Identify which cell holds the provided text, then report its [x, y] central coordinate. 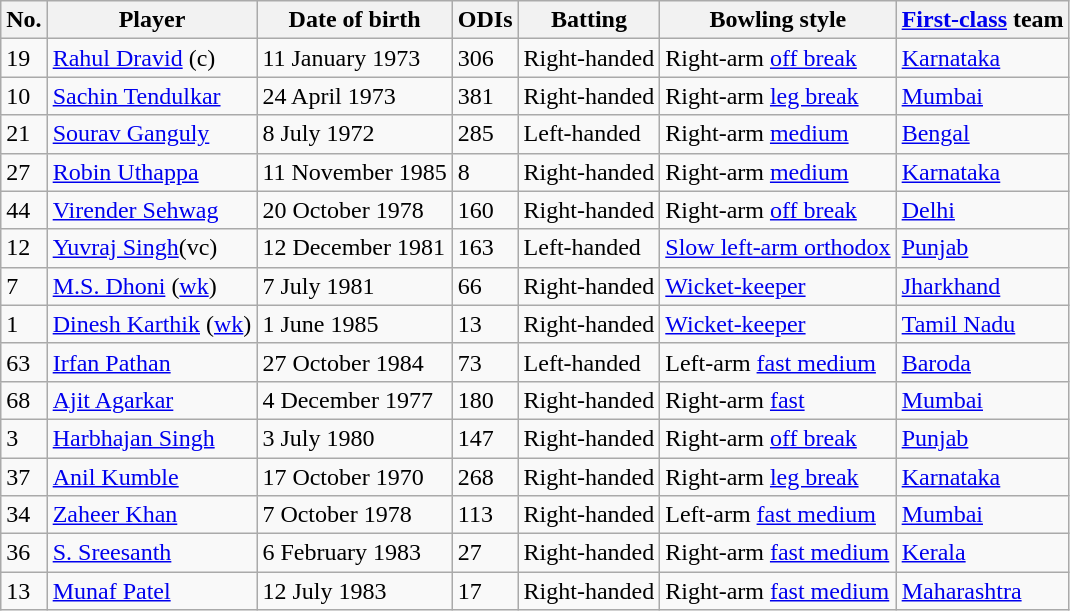
113 [485, 515]
66 [485, 286]
11 January 1973 [354, 58]
First-class team [982, 20]
8 July 1972 [354, 134]
Tamil Nadu [982, 324]
163 [485, 248]
160 [485, 210]
Maharashtra [982, 591]
268 [485, 477]
10 [24, 96]
Batting [589, 20]
Dinesh Karthik (wk) [152, 324]
Rahul Dravid (c) [152, 58]
Robin Uthappa [152, 172]
Baroda [982, 362]
ODIs [485, 20]
Irfan Pathan [152, 362]
Date of birth [354, 20]
3 July 1980 [354, 438]
21 [24, 134]
7 July 1981 [354, 286]
285 [485, 134]
Munaf Patel [152, 591]
63 [24, 362]
7 October 1978 [354, 515]
Harbhajan Singh [152, 438]
6 February 1983 [354, 553]
Jharkhand [982, 286]
44 [24, 210]
S. Sreesanth [152, 553]
17 October 1970 [354, 477]
306 [485, 58]
Bengal [982, 134]
Player [152, 20]
Bowling style [778, 20]
17 [485, 591]
4 December 1977 [354, 400]
12 [24, 248]
37 [24, 477]
68 [24, 400]
34 [24, 515]
Yuvraj Singh(vc) [152, 248]
Right-arm fast [778, 400]
147 [485, 438]
73 [485, 362]
No. [24, 20]
1 [24, 324]
Delhi [982, 210]
Anil Kumble [152, 477]
Zaheer Khan [152, 515]
12 July 1983 [354, 591]
11 November 1985 [354, 172]
Ajit Agarkar [152, 400]
381 [485, 96]
24 April 1973 [354, 96]
180 [485, 400]
Sourav Ganguly [152, 134]
12 December 1981 [354, 248]
Kerala [982, 553]
1 June 1985 [354, 324]
19 [24, 58]
36 [24, 553]
8 [485, 172]
M.S. Dhoni (wk) [152, 286]
3 [24, 438]
Slow left-arm orthodox [778, 248]
20 October 1978 [354, 210]
Sachin Tendulkar [152, 96]
27 October 1984 [354, 362]
7 [24, 286]
Virender Sehwag [152, 210]
